Scan for the cell matching the given text and deliver its [x, y] coordinate at center. 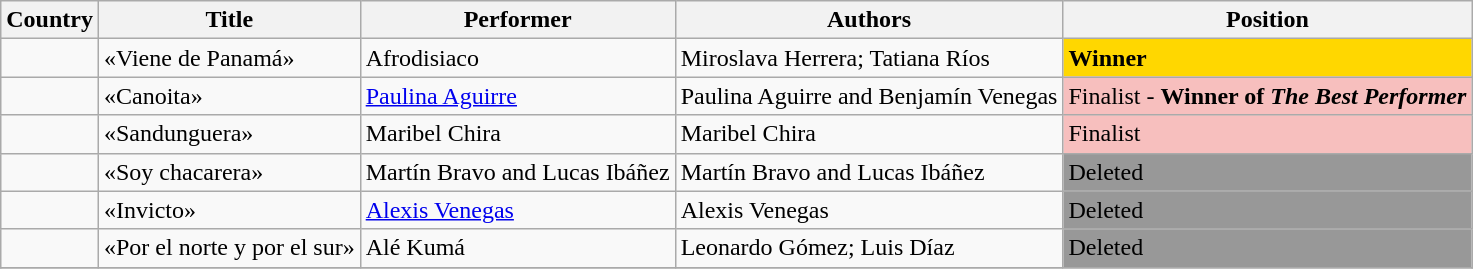
Paulina Aguirre and Benjamín Venegas [869, 96]
Miroslava Herrera; Tatiana Ríos [869, 58]
Finalist - Winner of The Best Performer [1268, 96]
Authors [869, 20]
Leonardo Gómez; Luis Díaz [869, 248]
Paulina Aguirre [518, 96]
Position [1268, 20]
Performer [518, 20]
«Sandunguera» [229, 134]
Title [229, 20]
Country [50, 20]
Winner [1268, 58]
Afrodisiaco [518, 58]
Alé Kumá [518, 248]
«Por el norte y por el sur» [229, 248]
«Canoita» [229, 96]
«Invicto» [229, 210]
«Soy chacarera» [229, 172]
Finalist [1268, 134]
«Viene de Panamá» [229, 58]
